Find where the given text appears and provide that cell's center as [X, Y] coordinate. 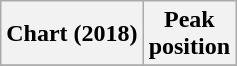
Peak position [189, 34]
Chart (2018) [72, 34]
